Capture the cell that displays the provided text and extract its (X, Y) central coordinate. 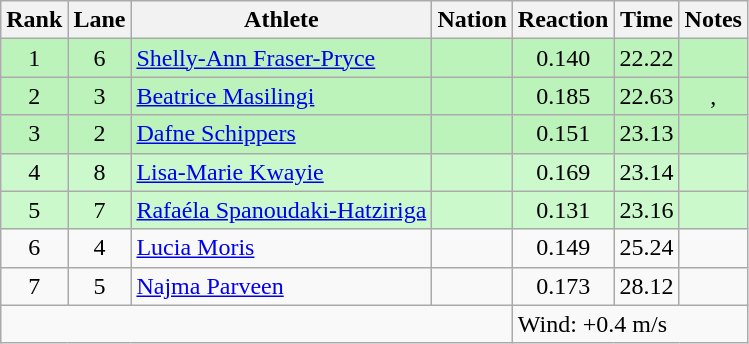
Shelly-Ann Fraser-Pryce (282, 58)
23.16 (646, 210)
Najma Parveen (282, 286)
0.169 (563, 172)
Reaction (563, 20)
Athlete (282, 20)
Wind: +0.4 m/s (630, 324)
Dafne Schippers (282, 134)
Lisa-Marie Kwayie (282, 172)
Rank (34, 20)
22.22 (646, 58)
23.14 (646, 172)
0.140 (563, 58)
Time (646, 20)
25.24 (646, 248)
0.185 (563, 96)
23.13 (646, 134)
0.151 (563, 134)
0.173 (563, 286)
Lane (100, 20)
22.63 (646, 96)
0.149 (563, 248)
Notes (713, 20)
, (713, 96)
Nation (472, 20)
1 (34, 58)
Rafaéla Spanoudaki-Hatziriga (282, 210)
28.12 (646, 286)
0.131 (563, 210)
8 (100, 172)
Lucia Moris (282, 248)
Beatrice Masilingi (282, 96)
